Output the (X, Y) coordinate of the center of the cell containing the given text.  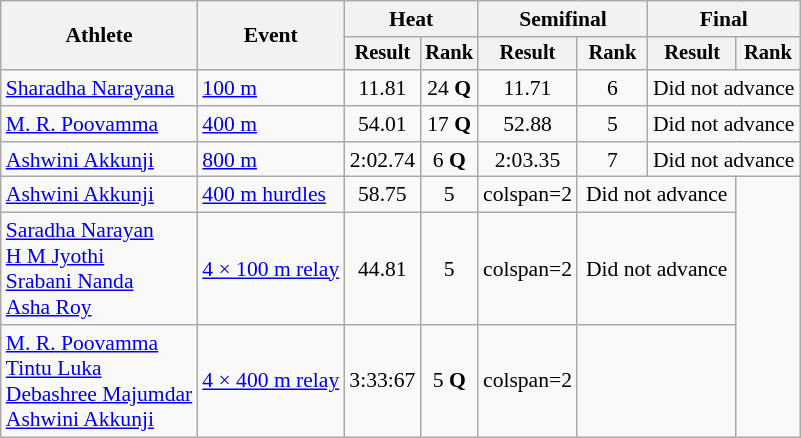
Final (724, 19)
100 m (270, 88)
11.71 (528, 88)
44.81 (382, 269)
5 Q (449, 381)
Semifinal (563, 19)
17 Q (449, 124)
Heat (411, 19)
6 (612, 88)
6 Q (449, 160)
52.88 (528, 124)
24 Q (449, 88)
11.81 (382, 88)
400 m hurdles (270, 195)
7 (612, 160)
Saradha NarayanH M JyothiSrabani NandaAsha Roy (100, 269)
2:03.35 (528, 160)
M. R. Poovamma (100, 124)
3:33:67 (382, 381)
Event (270, 36)
4 × 100 m relay (270, 269)
400 m (270, 124)
800 m (270, 160)
2:02.74 (382, 160)
54.01 (382, 124)
Sharadha Narayana (100, 88)
4 × 400 m relay (270, 381)
58.75 (382, 195)
Athlete (100, 36)
M. R. PoovammaTintu LukaDebashree MajumdarAshwini Akkunji (100, 381)
